Detect which cell encompasses the target text, then output its [x, y] center coordinate. 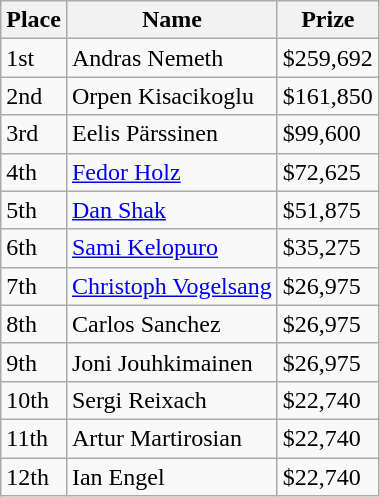
7th [34, 286]
4th [34, 172]
6th [34, 248]
8th [34, 324]
1st [34, 58]
Sami Kelopuro [172, 248]
12th [34, 477]
10th [34, 400]
Carlos Sanchez [172, 324]
2nd [34, 96]
Artur Martirosian [172, 438]
Christoph Vogelsang [172, 286]
Andras Nemeth [172, 58]
Name [172, 20]
$161,850 [328, 96]
11th [34, 438]
$51,875 [328, 210]
Eelis Pärssinen [172, 134]
Joni Jouhkimainen [172, 362]
3rd [34, 134]
$72,625 [328, 172]
Ian Engel [172, 477]
9th [34, 362]
5th [34, 210]
Sergi Reixach [172, 400]
Dan Shak [172, 210]
Prize [328, 20]
$259,692 [328, 58]
Fedor Holz [172, 172]
$99,600 [328, 134]
Place [34, 20]
Orpen Kisacikoglu [172, 96]
$35,275 [328, 248]
